Search for the cell housing the specified text and yield its [x, y] center coordinate. 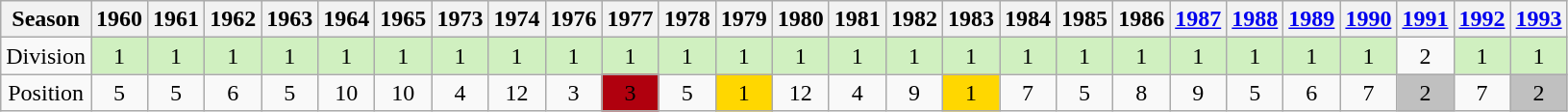
1988 [1256, 19]
1980 [800, 19]
1993 [1538, 19]
8 [1142, 93]
1976 [573, 19]
1973 [460, 19]
1962 [233, 19]
Division [46, 56]
1964 [346, 19]
1982 [913, 19]
1987 [1198, 19]
1977 [631, 19]
1992 [1482, 19]
1985 [1084, 19]
1978 [686, 19]
1990 [1369, 19]
1979 [744, 19]
1963 [290, 19]
Season [46, 19]
1984 [1029, 19]
Position [46, 93]
1983 [971, 19]
1981 [858, 19]
1960 [119, 19]
1965 [404, 19]
1986 [1142, 19]
1991 [1425, 19]
1989 [1311, 19]
1961 [177, 19]
1974 [517, 19]
